Locate the cell with the specified text and output its (x, y) center coordinate. 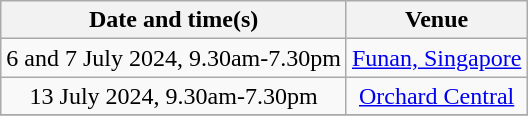
Date and time(s) (174, 20)
Venue (436, 20)
Orchard Central (436, 96)
Funan, Singapore (436, 58)
13 July 2024, 9.30am-7.30pm (174, 96)
6 and 7 July 2024, 9.30am-7.30pm (174, 58)
